Capture the cell that displays the provided text and extract its [X, Y] central coordinate. 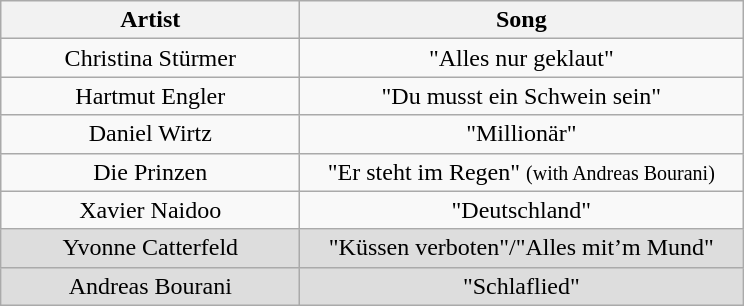
"Schlaflied" [522, 286]
"Küssen verboten"/"Alles mit’m Mund" [522, 248]
Artist [150, 20]
"Alles nur geklaut" [522, 58]
Daniel Wirtz [150, 134]
Song [522, 20]
"Millionär" [522, 134]
Andreas Bourani [150, 286]
"Deutschland" [522, 210]
Christina Stürmer [150, 58]
"Er steht im Regen" (with Andreas Bourani) [522, 172]
Yvonne Catterfeld [150, 248]
"Du musst ein Schwein sein" [522, 96]
Xavier Naidoo [150, 210]
Hartmut Engler [150, 96]
Die Prinzen [150, 172]
